For the text-containing cell, return its midpoint in [X, Y] coordinate format. 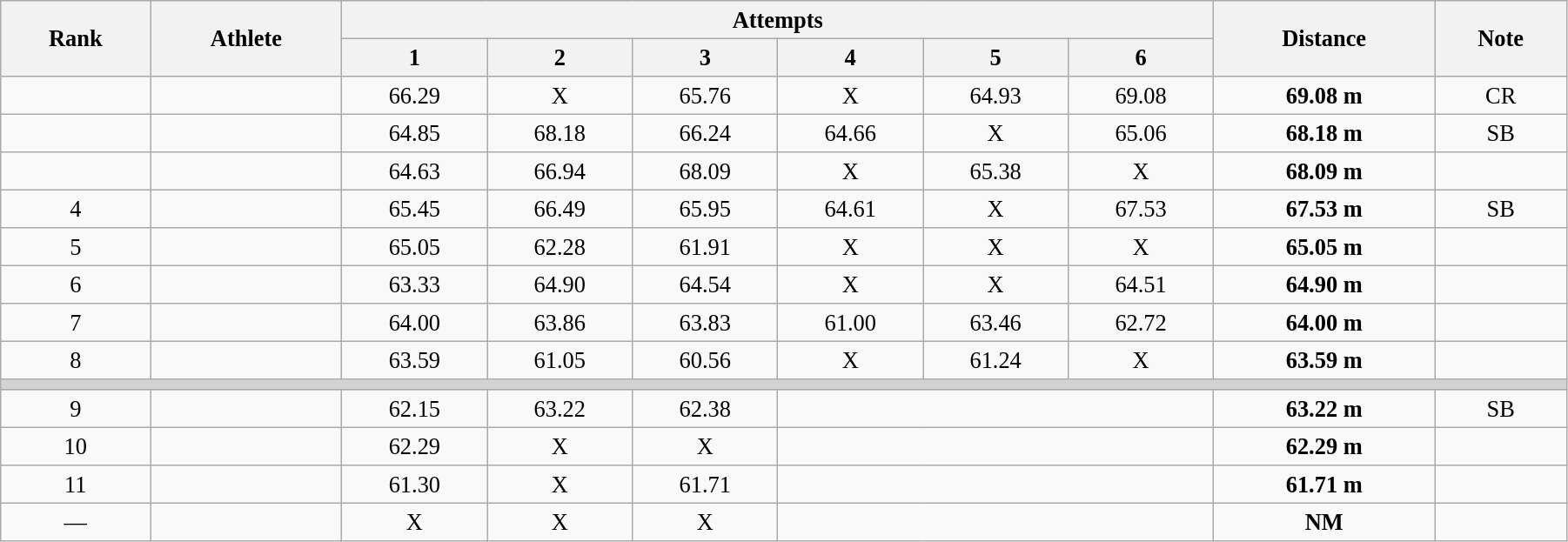
65.05 m [1324, 247]
8 [76, 360]
62.72 [1142, 323]
66.94 [560, 171]
66.29 [414, 95]
63.59 m [1324, 360]
64.90 m [1324, 284]
65.95 [705, 209]
60.56 [705, 360]
65.38 [995, 171]
63.33 [414, 284]
68.18 m [1324, 133]
61.00 [851, 323]
67.53 m [1324, 209]
NM [1324, 522]
64.66 [851, 133]
67.53 [1142, 209]
64.93 [995, 95]
62.15 [414, 409]
64.61 [851, 209]
68.18 [560, 133]
11 [76, 485]
65.45 [414, 209]
61.71 m [1324, 485]
66.24 [705, 133]
64.90 [560, 284]
1 [414, 57]
62.38 [705, 409]
Athlete [246, 38]
61.30 [414, 485]
Attempts [778, 19]
63.22 [560, 409]
63.86 [560, 323]
66.49 [560, 209]
10 [76, 446]
9 [76, 409]
64.51 [1142, 284]
63.46 [995, 323]
69.08 [1142, 95]
62.29 [414, 446]
68.09 [705, 171]
3 [705, 57]
61.91 [705, 247]
7 [76, 323]
69.08 m [1324, 95]
64.54 [705, 284]
63.59 [414, 360]
Rank [76, 38]
64.00 [414, 323]
64.00 m [1324, 323]
Note [1501, 38]
64.63 [414, 171]
65.05 [414, 247]
68.09 m [1324, 171]
— [76, 522]
61.05 [560, 360]
Distance [1324, 38]
63.22 m [1324, 409]
65.76 [705, 95]
65.06 [1142, 133]
CR [1501, 95]
63.83 [705, 323]
61.71 [705, 485]
61.24 [995, 360]
62.28 [560, 247]
2 [560, 57]
64.85 [414, 133]
62.29 m [1324, 446]
